Return the (X, Y) coordinate for the center point of the cell that contains the specified text.  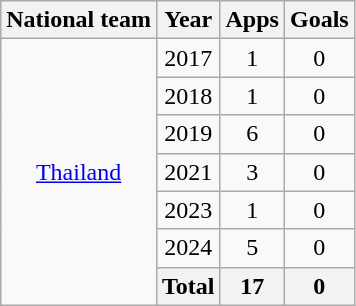
2019 (188, 134)
Apps (252, 20)
Total (188, 286)
6 (252, 134)
2021 (188, 172)
2023 (188, 210)
2024 (188, 248)
2017 (188, 58)
5 (252, 248)
Year (188, 20)
3 (252, 172)
National team (79, 20)
Goals (319, 20)
2018 (188, 96)
Thailand (79, 172)
17 (252, 286)
